Capture the cell that displays the provided text and extract its [x, y] central coordinate. 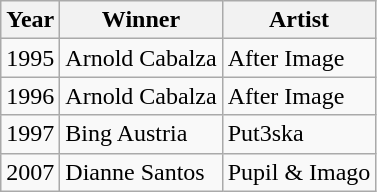
Winner [141, 20]
1995 [30, 58]
1997 [30, 134]
Bing Austria [141, 134]
Pupil & Imago [299, 172]
Year [30, 20]
1996 [30, 96]
2007 [30, 172]
Artist [299, 20]
Put3ska [299, 134]
Dianne Santos [141, 172]
